Return [X, Y] of the center of cell containing provided text 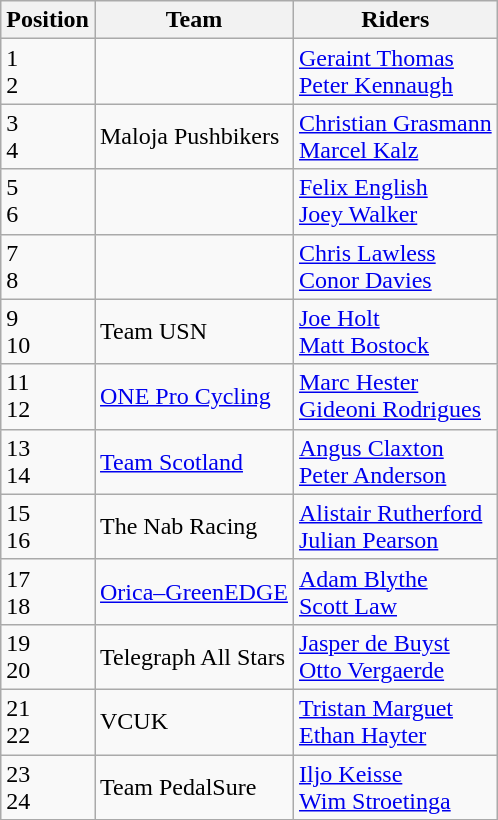
910 [48, 332]
Felix English Joey Walker [395, 202]
78 [48, 266]
12 [48, 72]
Maloja Pushbikers [194, 136]
ONE Pro Cycling [194, 396]
1516 [48, 526]
1718 [48, 592]
34 [48, 136]
1112 [48, 396]
1314 [48, 462]
Position [48, 20]
Chris Lawless Conor Davies [395, 266]
Adam Blythe Scott Law [395, 592]
Marc Hester Gideoni Rodrigues [395, 396]
Telegraph All Stars [194, 656]
Joe Holt Matt Bostock [395, 332]
Alistair Rutherford Julian Pearson [395, 526]
Team Scotland [194, 462]
Team USN [194, 332]
Angus Claxton Peter Anderson [395, 462]
2324 [48, 786]
Riders [395, 20]
Orica–GreenEDGE [194, 592]
1920 [48, 656]
The Nab Racing [194, 526]
56 [48, 202]
VCUK [194, 722]
Geraint Thomas Peter Kennaugh [395, 72]
Iljo Keisse Wim Stroetinga [395, 786]
Tristan Marguet Ethan Hayter [395, 722]
Christian Grasmann Marcel Kalz [395, 136]
Team [194, 20]
2122 [48, 722]
Team PedalSure [194, 786]
Jasper de Buyst Otto Vergaerde [395, 656]
